Return the [X, Y] coordinate for the center point of the cell that contains the specified text.  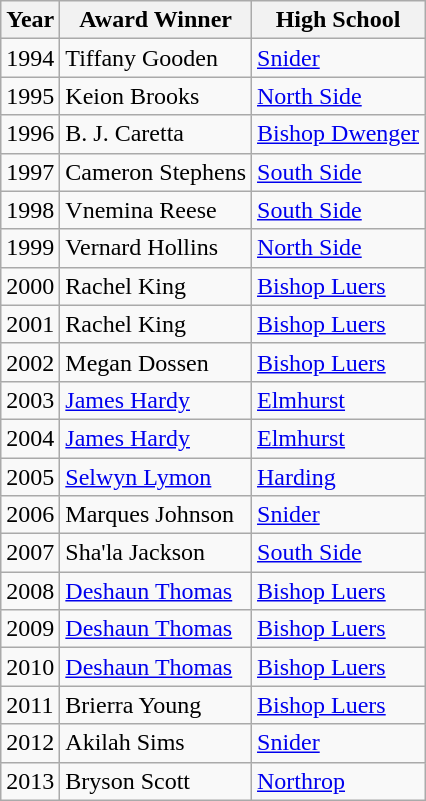
2011 [30, 705]
High School [338, 20]
Award Winner [156, 20]
Akilah Sims [156, 743]
2003 [30, 400]
Year [30, 20]
Bryson Scott [156, 781]
Northrop [338, 781]
Vnemina Reese [156, 210]
Bishop Dwenger [338, 134]
2012 [30, 743]
1998 [30, 210]
2010 [30, 667]
2001 [30, 324]
Sha'la Jackson [156, 553]
Tiffany Gooden [156, 58]
2002 [30, 362]
1996 [30, 134]
1995 [30, 96]
Selwyn Lymon [156, 477]
Megan Dossen [156, 362]
2007 [30, 553]
Brierra Young [156, 705]
Vernard Hollins [156, 248]
2004 [30, 438]
2006 [30, 515]
2009 [30, 629]
2008 [30, 591]
2005 [30, 477]
Harding [338, 477]
B. J. Caretta [156, 134]
Cameron Stephens [156, 172]
2013 [30, 781]
2000 [30, 286]
1994 [30, 58]
1997 [30, 172]
Keion Brooks [156, 96]
1999 [30, 248]
Marques Johnson [156, 515]
